Scan for the cell matching the given text and deliver its (x, y) coordinate at center. 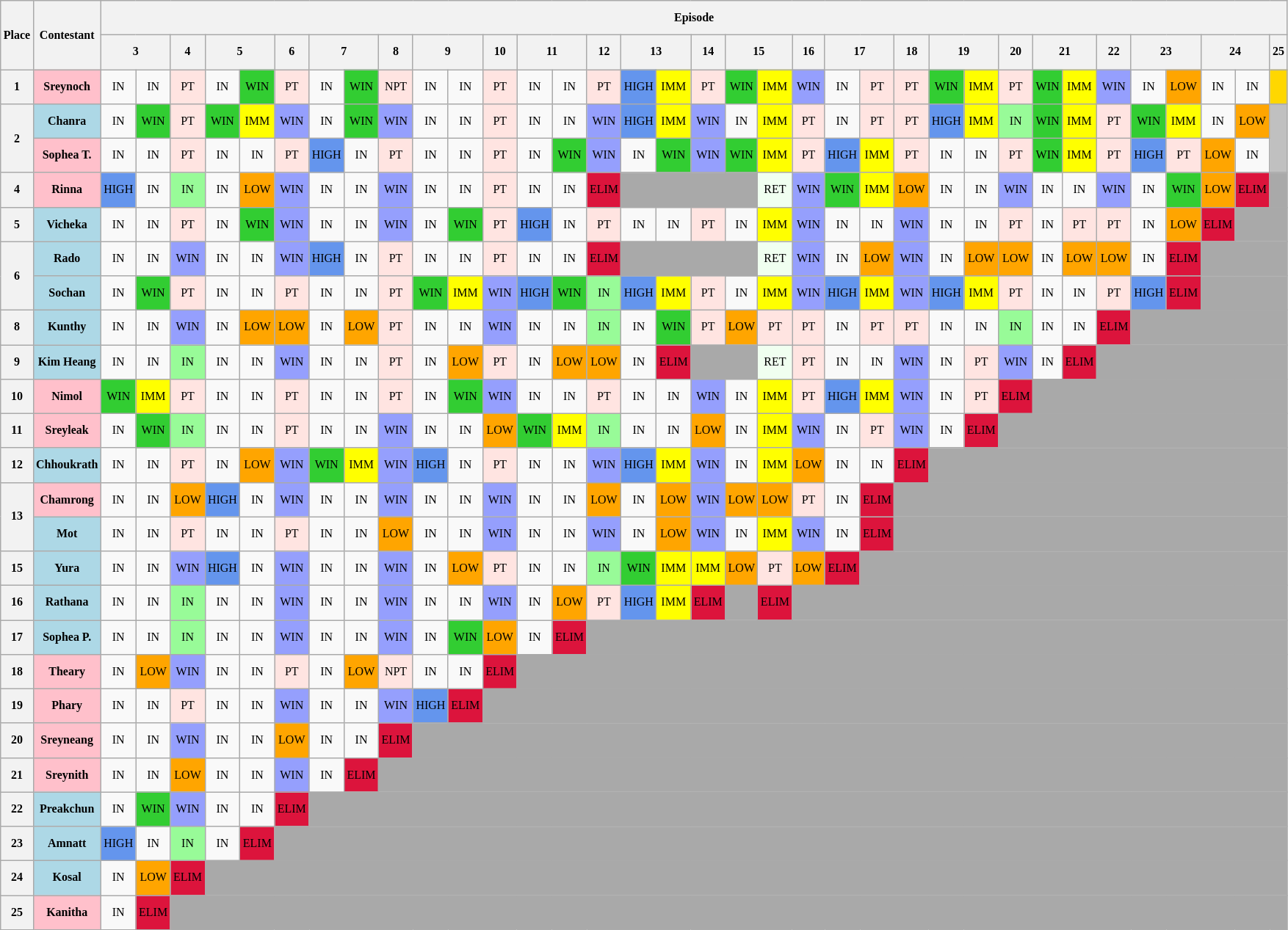
Kunthy (67, 327)
Chamrong (67, 499)
Contestant (67, 34)
Sreyneang (67, 740)
2 (17, 138)
14 (708, 51)
Phary (67, 706)
Rado (67, 258)
Sochan (67, 292)
Sreynoch (67, 87)
Chanra (67, 120)
Rinna (67, 189)
Sophea T. (67, 156)
7 (344, 51)
Yura (67, 568)
1 (17, 87)
Nimol (67, 396)
Kosal (67, 878)
Place (17, 34)
Mot (67, 534)
3 (135, 51)
Preakchun (67, 809)
Sreyleak (67, 430)
Sreynith (67, 775)
Sophea P. (67, 637)
Rathana (67, 602)
Vicheka (67, 225)
Amnatt (67, 843)
Kanitha (67, 912)
Episode (694, 18)
Kim Heang (67, 361)
Chhoukrath (67, 465)
Theary (67, 671)
